Return the (x, y) coordinate for the center point of the cell that contains the specified text.  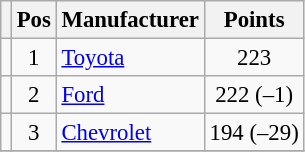
223 (254, 58)
Manufacturer (130, 20)
Ford (130, 95)
Chevrolet (130, 133)
194 (–29) (254, 133)
222 (–1) (254, 95)
Points (254, 20)
1 (34, 58)
3 (34, 133)
Pos (34, 20)
Toyota (130, 58)
2 (34, 95)
